From the cell containing the given text, extract its center point as [X, Y] coordinate. 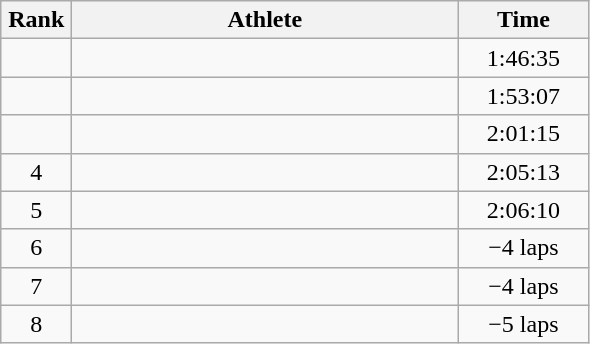
2:01:15 [524, 134]
6 [36, 248]
7 [36, 286]
5 [36, 210]
8 [36, 324]
−5 laps [524, 324]
Rank [36, 20]
2:05:13 [524, 172]
2:06:10 [524, 210]
1:53:07 [524, 96]
Time [524, 20]
Athlete [265, 20]
4 [36, 172]
1:46:35 [524, 58]
